Capture the cell that displays the provided text and extract its [x, y] central coordinate. 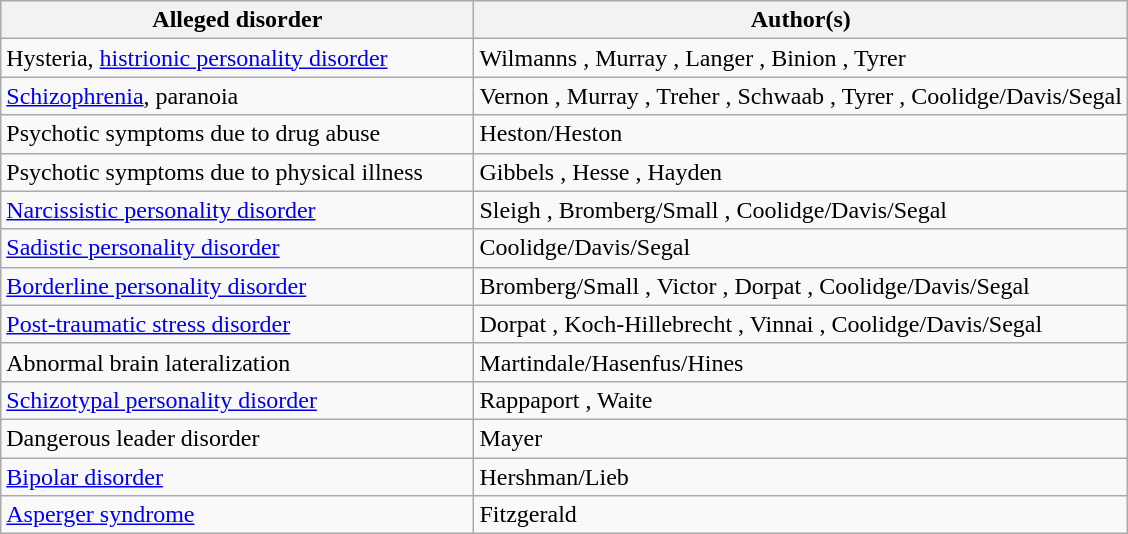
Bipolar disorder [238, 477]
Sleigh , Bromberg/Small , Coolidge/Davis/Segal [801, 210]
Author(s) [801, 20]
Asperger syndrome [238, 515]
Hysteria, histrionic personality disorder [238, 58]
Narcissistic personality disorder [238, 210]
Schizotypal personality disorder [238, 400]
Post-traumatic stress disorder [238, 324]
Vernon , Murray , Treher , Schwaab , Tyrer , Coolidge/Davis/Segal [801, 96]
Psychotic symptoms due to physical illness [238, 172]
Schizophrenia, paranoia [238, 96]
Dorpat , Koch-Hillebrecht , Vinnai , Coolidge/Davis/Segal [801, 324]
Alleged disorder [238, 20]
Martindale/Hasenfus/Hines [801, 362]
Borderline personality disorder [238, 286]
Psychotic symptoms due to drug abuse [238, 134]
Abnormal brain lateralization [238, 362]
Rappaport , Waite [801, 400]
Fitzgerald [801, 515]
Gibbels , Hesse , Hayden [801, 172]
Sadistic personality disorder [238, 248]
Bromberg/Small , Victor , Dorpat , Coolidge/Davis/Segal [801, 286]
Heston/Heston [801, 134]
Coolidge/Davis/Segal [801, 248]
Wilmanns , Murray , Langer , Binion , Tyrer [801, 58]
Mayer [801, 438]
Dangerous leader disorder [238, 438]
Hershman/Lieb [801, 477]
